Capture the cell that displays the provided text and extract its [X, Y] central coordinate. 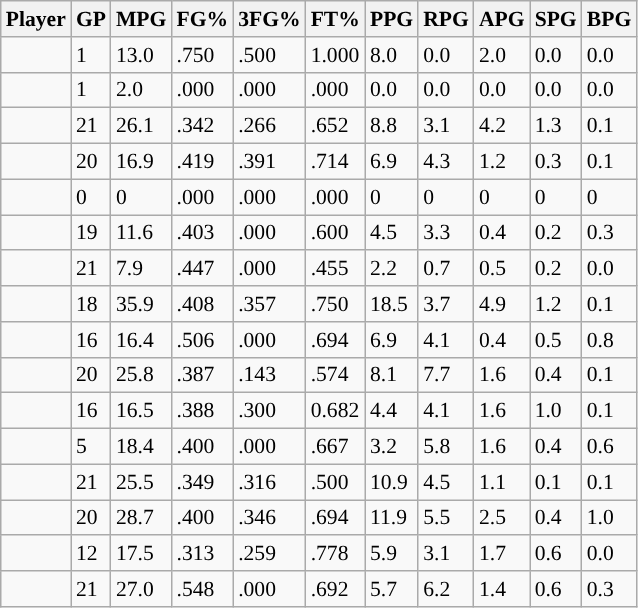
27.0 [141, 589]
11.9 [392, 518]
0.8 [610, 340]
.506 [202, 340]
.259 [269, 554]
.419 [202, 162]
.391 [269, 162]
.349 [202, 482]
3.3 [446, 233]
16.4 [141, 340]
17.5 [141, 554]
5.7 [392, 589]
4.3 [446, 162]
18.4 [141, 447]
8.0 [392, 55]
.316 [269, 482]
5 [91, 447]
18 [91, 304]
GP [91, 19]
3.7 [446, 304]
1.000 [336, 55]
10.9 [392, 482]
.408 [202, 304]
19 [91, 233]
SPG [556, 19]
26.1 [141, 126]
.600 [336, 233]
3FG% [269, 19]
4.4 [392, 411]
1.4 [502, 589]
.143 [269, 375]
RPG [446, 19]
MPG [141, 19]
.692 [336, 589]
16.5 [141, 411]
11.6 [141, 233]
18.5 [392, 304]
BPG [610, 19]
5.5 [446, 518]
3.2 [392, 447]
.387 [202, 375]
FT% [336, 19]
1.1 [502, 482]
5.9 [392, 554]
16.9 [141, 162]
13.0 [141, 55]
0.7 [446, 269]
Player [36, 19]
8.8 [392, 126]
.455 [336, 269]
.357 [269, 304]
28.7 [141, 518]
.403 [202, 233]
.346 [269, 518]
0.682 [336, 411]
.548 [202, 589]
25.5 [141, 482]
2.2 [392, 269]
.778 [336, 554]
APG [502, 19]
25.8 [141, 375]
1.3 [556, 126]
8.1 [392, 375]
.300 [269, 411]
4.9 [502, 304]
PPG [392, 19]
.714 [336, 162]
2.5 [502, 518]
.667 [336, 447]
1.7 [502, 554]
5.8 [446, 447]
.266 [269, 126]
.574 [336, 375]
.342 [202, 126]
.313 [202, 554]
.652 [336, 126]
35.9 [141, 304]
4.2 [502, 126]
.447 [202, 269]
7.9 [141, 269]
FG% [202, 19]
7.7 [446, 375]
12 [91, 554]
.388 [202, 411]
6.2 [446, 589]
